Identify which cell holds the provided text, then report its (x, y) central coordinate. 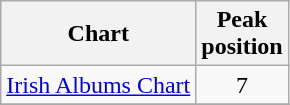
7 (242, 85)
Chart (98, 34)
Peakposition (242, 34)
Irish Albums Chart (98, 85)
